Pinpoint the cell where the given text exists, returning its [x, y] midpoint coordinate. 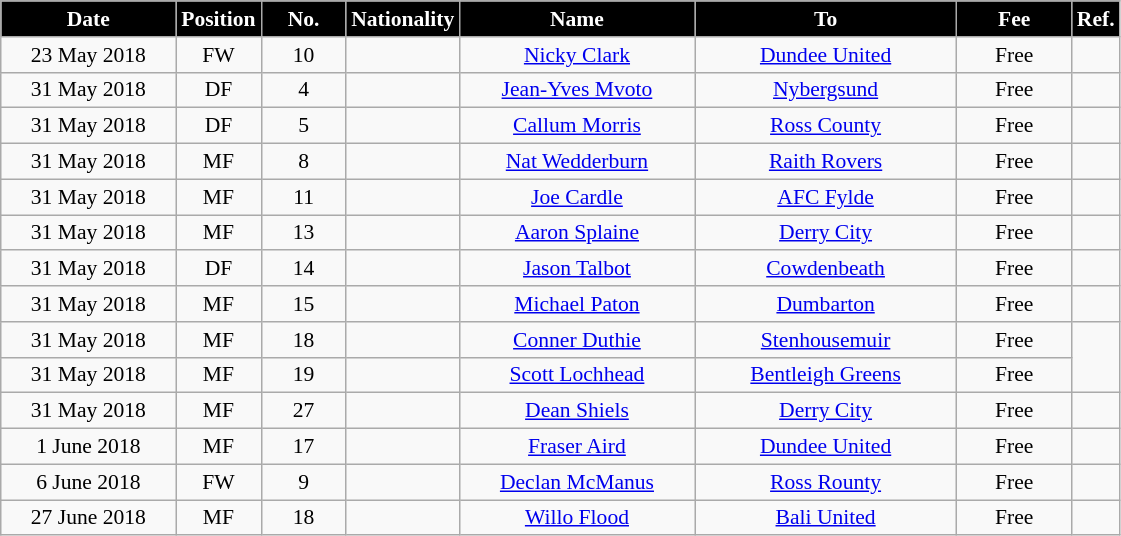
Nationality [402, 19]
Ross Rounty [826, 482]
4 [304, 90]
11 [304, 197]
Declan McManus [576, 482]
Nat Wedderburn [576, 162]
Conner Duthie [576, 340]
Nybergsund [826, 90]
Nicky Clark [576, 55]
Name [576, 19]
8 [304, 162]
Position [218, 19]
9 [304, 482]
6 June 2018 [88, 482]
Date [88, 19]
10 [304, 55]
23 May 2018 [88, 55]
Bentleigh Greens [826, 375]
Fee [1014, 19]
Raith Rovers [826, 162]
1 June 2018 [88, 447]
Joe Cardle [576, 197]
Dumbarton [826, 304]
15 [304, 304]
AFC Fylde [826, 197]
Stenhousemuir [826, 340]
17 [304, 447]
Cowdenbeath [826, 269]
27 June 2018 [88, 518]
Jean-Yves Mvoto [576, 90]
No. [304, 19]
Jason Talbot [576, 269]
13 [304, 233]
Ref. [1096, 19]
Callum Morris [576, 126]
Fraser Aird [576, 447]
Bali United [826, 518]
Dean Shiels [576, 411]
Willo Flood [576, 518]
Ross County [826, 126]
14 [304, 269]
Aaron Splaine [576, 233]
To [826, 19]
5 [304, 126]
Scott Lochhead [576, 375]
19 [304, 375]
27 [304, 411]
Michael Paton [576, 304]
